Find where the given text appears and provide that cell's center as (x, y) coordinate. 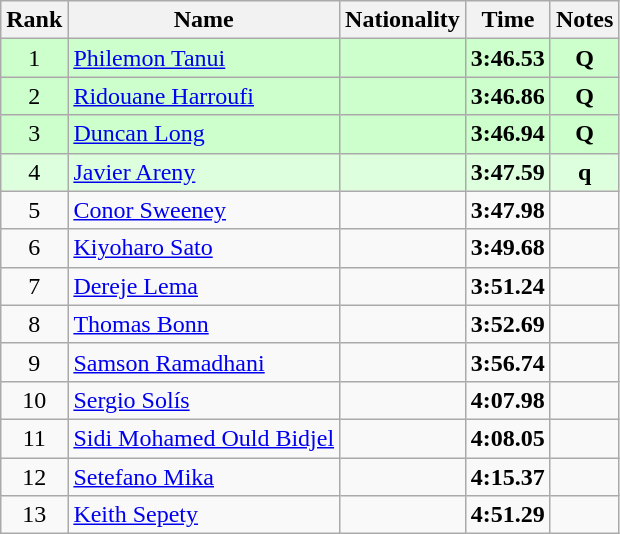
3:46.53 (508, 58)
10 (34, 400)
9 (34, 362)
3:52.69 (508, 324)
Notes (584, 20)
3:47.98 (508, 210)
Sidi Mohamed Ould Bidjel (204, 438)
13 (34, 515)
Rank (34, 20)
5 (34, 210)
Setefano Mika (204, 477)
Duncan Long (204, 134)
8 (34, 324)
7 (34, 286)
Time (508, 20)
4:07.98 (508, 400)
12 (34, 477)
3:51.24 (508, 286)
Javier Areny (204, 172)
3:46.86 (508, 96)
1 (34, 58)
3:46.94 (508, 134)
Name (204, 20)
4:51.29 (508, 515)
4:15.37 (508, 477)
Thomas Bonn (204, 324)
Sergio Solís (204, 400)
Conor Sweeney (204, 210)
3 (34, 134)
3:47.59 (508, 172)
Philemon Tanui (204, 58)
11 (34, 438)
q (584, 172)
Keith Sepety (204, 515)
4 (34, 172)
Dereje Lema (204, 286)
2 (34, 96)
6 (34, 248)
Ridouane Harroufi (204, 96)
3:56.74 (508, 362)
4:08.05 (508, 438)
Nationality (403, 20)
Kiyoharo Sato (204, 248)
Samson Ramadhani (204, 362)
3:49.68 (508, 248)
